From the cell containing the given text, extract its center point as (x, y) coordinate. 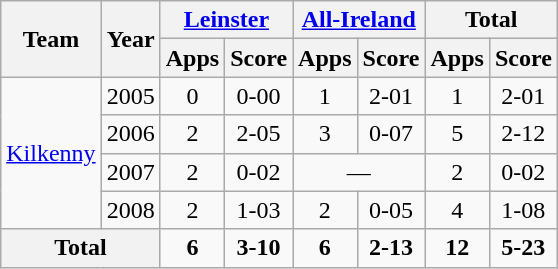
4 (457, 210)
3 (325, 134)
All-Ireland (359, 20)
5 (457, 134)
1-03 (259, 210)
3-10 (259, 248)
0-00 (259, 96)
Kilkenny (51, 153)
0-07 (391, 134)
2005 (130, 96)
0 (192, 96)
2008 (130, 210)
1-08 (523, 210)
Leinster (226, 20)
— (359, 172)
Year (130, 39)
2007 (130, 172)
2-05 (259, 134)
0-05 (391, 210)
2-13 (391, 248)
5-23 (523, 248)
12 (457, 248)
2-12 (523, 134)
2006 (130, 134)
Team (51, 39)
